Find where the given text appears and provide that cell's center as [X, Y] coordinate. 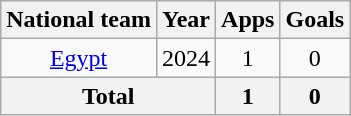
2024 [186, 58]
Total [108, 96]
Egypt [79, 58]
Apps [248, 20]
Year [186, 20]
Goals [315, 20]
National team [79, 20]
